Return [X, Y] of the center of cell containing provided text 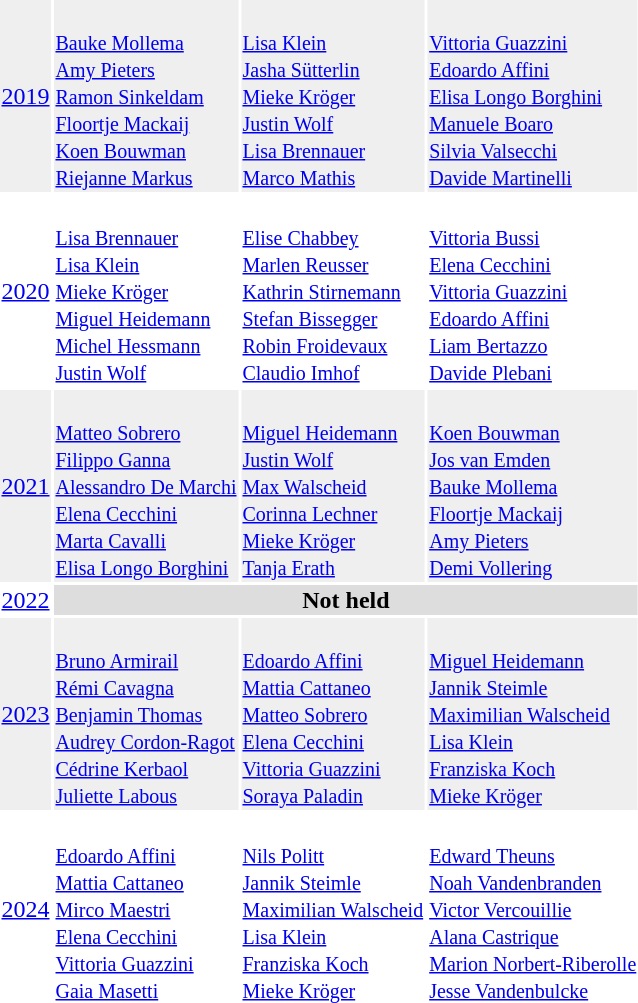
2020 [26, 291]
Matteo SobreroFilippo GannaAlessandro De MarchiElena CecchiniMarta CavalliElisa Longo Borghini [146, 486]
Miguel HeidemannJustin WolfMax WalscheidCorinna LechnerMieke KrögerTanja Erath [333, 486]
2021 [26, 486]
Edoardo AffiniMattia CattaneoMatteo SobreroElena CecchiniVittoria GuazziniSoraya Paladin [333, 714]
Vittoria Guazzini Edoardo Affini Elisa Longo Borghini Manuele Boaro Silvia Valsecchi Davide Martinelli [533, 96]
2019 [26, 96]
Bauke Mollema Amy Pieters Ramon Sinkeldam Floortje Mackaij Koen Bouwman Riejanne Markus [146, 96]
Vittoria Bussi Elena Cecchini Vittoria Guazzini Edoardo Affini Liam Bertazzo Davide Plebani [533, 291]
Koen BouwmanJos van EmdenBauke MollemaFloortje MackaijAmy PietersDemi Vollering [533, 486]
Not held [346, 600]
Lisa Brennauer Lisa Klein Mieke Kröger Miguel Heidemann Michel Hessmann Justin Wolf [146, 291]
Elise Chabbey Marlen Reusser Kathrin Stirnemann Stefan Bissegger Robin Froidevaux Claudio Imhof [333, 291]
Lisa Klein Jasha Sütterlin Mieke Kröger Justin Wolf Lisa Brennauer Marco Mathis [333, 96]
2023 [26, 714]
2022 [26, 600]
Miguel HeidemannJannik SteimleMaximilian WalscheidLisa KleinFranziska KochMieke Kröger [533, 714]
Bruno ArmirailRémi CavagnaBenjamin ThomasAudrey Cordon-RagotCédrine KerbaolJuliette Labous [146, 714]
